Scan for the cell matching the given text and deliver its (X, Y) coordinate at center. 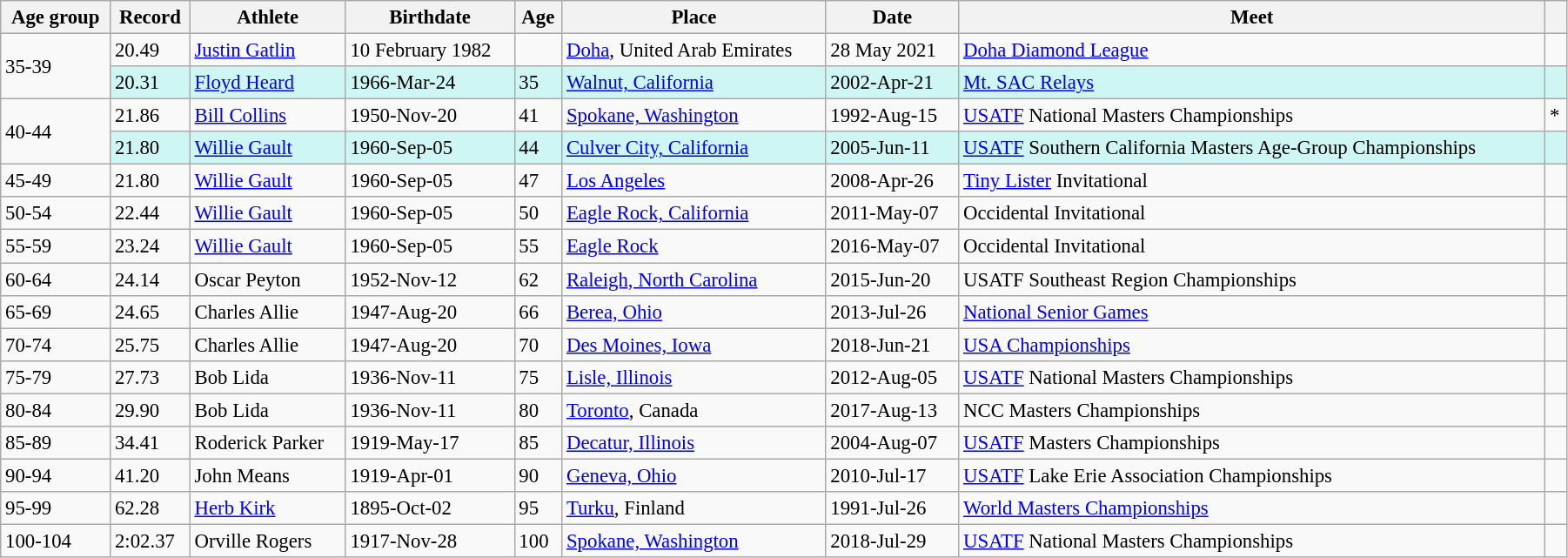
1992-Aug-15 (893, 116)
66 (538, 312)
Decatur, Illinois (694, 443)
Place (694, 17)
85 (538, 443)
62 (538, 279)
Raleigh, North Carolina (694, 279)
2017-Aug-13 (893, 410)
2:02.37 (151, 541)
50 (538, 213)
100-104 (56, 541)
USATF Southern California Masters Age-Group Championships (1252, 148)
41.20 (151, 475)
95-99 (56, 508)
2018-Jun-21 (893, 345)
55-59 (56, 246)
100 (538, 541)
23.24 (151, 246)
2008-Apr-26 (893, 181)
2011-May-07 (893, 213)
Doha, United Arab Emirates (694, 50)
Tiny Lister Invitational (1252, 181)
10 February 1982 (430, 50)
Eagle Rock, California (694, 213)
25.75 (151, 345)
Los Angeles (694, 181)
1919-May-17 (430, 443)
22.44 (151, 213)
World Masters Championships (1252, 508)
Birthdate (430, 17)
USA Championships (1252, 345)
24.14 (151, 279)
40-44 (56, 132)
Berea, Ohio (694, 312)
1966-Mar-24 (430, 83)
47 (538, 181)
1895-Oct-02 (430, 508)
2005-Jun-11 (893, 148)
2002-Apr-21 (893, 83)
Doha Diamond League (1252, 50)
35 (538, 83)
National Senior Games (1252, 312)
41 (538, 116)
2013-Jul-26 (893, 312)
27.73 (151, 377)
85-89 (56, 443)
75 (538, 377)
24.65 (151, 312)
2018-Jul-29 (893, 541)
Floyd Heard (268, 83)
62.28 (151, 508)
44 (538, 148)
Age (538, 17)
2015-Jun-20 (893, 279)
Bill Collins (268, 116)
50-54 (56, 213)
Turku, Finland (694, 508)
Culver City, California (694, 148)
Age group (56, 17)
1991-Jul-26 (893, 508)
USATF Masters Championships (1252, 443)
55 (538, 246)
Record (151, 17)
* (1556, 116)
29.90 (151, 410)
20.49 (151, 50)
2010-Jul-17 (893, 475)
Herb Kirk (268, 508)
USATF Southeast Region Championships (1252, 279)
USATF Lake Erie Association Championships (1252, 475)
95 (538, 508)
65-69 (56, 312)
2012-Aug-05 (893, 377)
20.31 (151, 83)
60-64 (56, 279)
Geneva, Ohio (694, 475)
Oscar Peyton (268, 279)
Lisle, Illinois (694, 377)
1950-Nov-20 (430, 116)
34.41 (151, 443)
70 (538, 345)
Orville Rogers (268, 541)
Walnut, California (694, 83)
1919-Apr-01 (430, 475)
2016-May-07 (893, 246)
Meet (1252, 17)
1952-Nov-12 (430, 279)
John Means (268, 475)
70-74 (56, 345)
Toronto, Canada (694, 410)
75-79 (56, 377)
80 (538, 410)
Date (893, 17)
28 May 2021 (893, 50)
Justin Gatlin (268, 50)
90 (538, 475)
90-94 (56, 475)
35-39 (56, 66)
45-49 (56, 181)
Athlete (268, 17)
Eagle Rock (694, 246)
NCC Masters Championships (1252, 410)
Roderick Parker (268, 443)
21.86 (151, 116)
1917-Nov-28 (430, 541)
2004-Aug-07 (893, 443)
Des Moines, Iowa (694, 345)
Mt. SAC Relays (1252, 83)
80-84 (56, 410)
